Locate the cell with the specified text and output its (x, y) center coordinate. 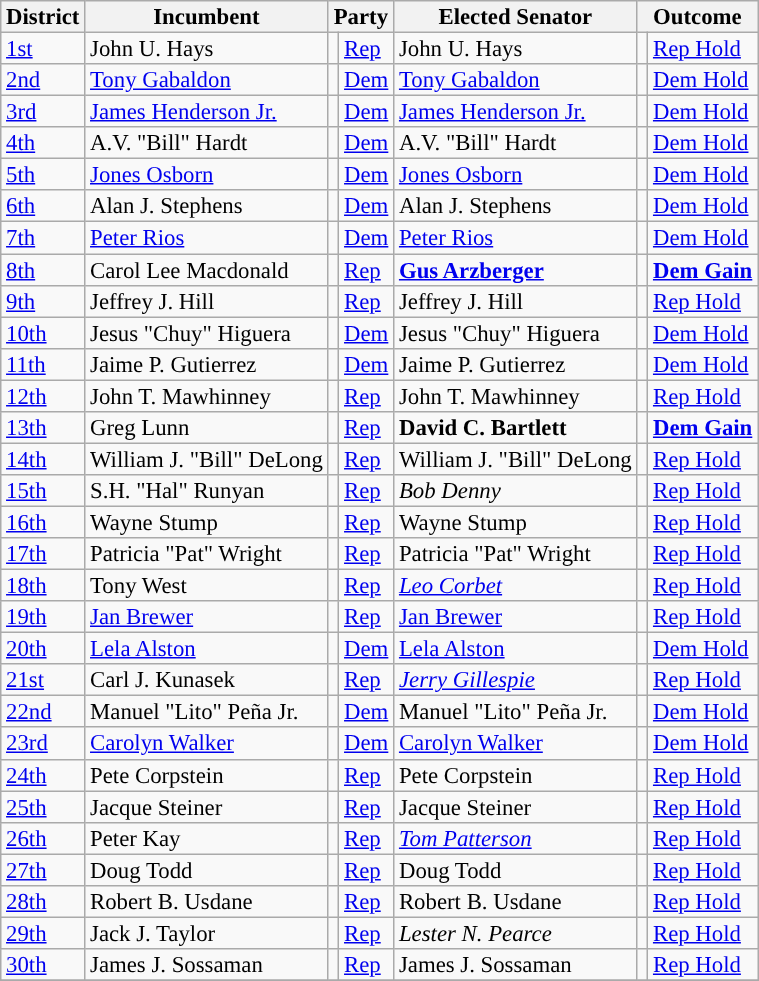
S.H. "Hal" Runyan (206, 491)
12th (43, 396)
27th (43, 870)
10th (43, 333)
Jack J. Taylor (206, 933)
19th (43, 617)
Carol Lee Macdonald (206, 270)
4th (43, 143)
Party (360, 17)
District (43, 17)
23rd (43, 744)
15th (43, 491)
Carl J. Kunasek (206, 680)
11th (43, 364)
Elected Senator (516, 17)
Tony West (206, 586)
8th (43, 270)
29th (43, 933)
Gus Arzberger (516, 270)
Tom Patterson (516, 838)
3rd (43, 112)
21st (43, 680)
6th (43, 206)
Leo Corbet (516, 586)
26th (43, 838)
14th (43, 459)
David C. Bartlett (516, 428)
16th (43, 522)
28th (43, 902)
Incumbent (206, 17)
Lester N. Pearce (516, 933)
30th (43, 965)
Peter Kay (206, 838)
13th (43, 428)
Bob Denny (516, 491)
Outcome (698, 17)
1st (43, 49)
25th (43, 807)
7th (43, 238)
5th (43, 175)
17th (43, 554)
Greg Lunn (206, 428)
20th (43, 649)
9th (43, 301)
2nd (43, 80)
18th (43, 586)
Jerry Gillespie (516, 680)
24th (43, 775)
22nd (43, 712)
